Return the (x, y) coordinate for the center point of the cell that contains the specified text.  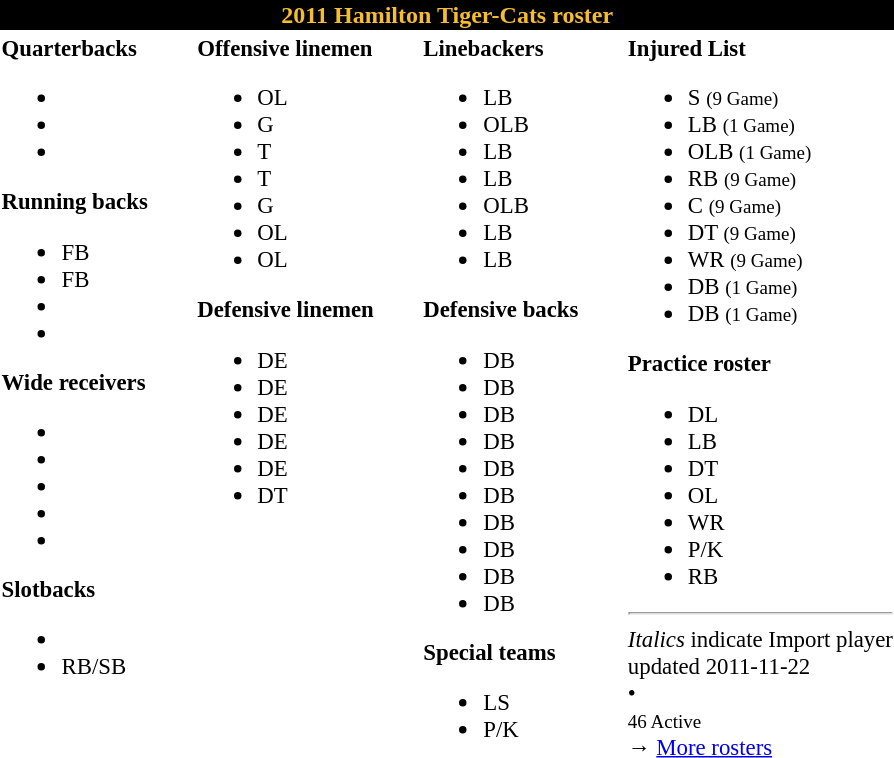
2011 Hamilton Tiger-Cats roster (447, 15)
